Determine the [x, y] coordinate at the center of the cell enclosing the given text.  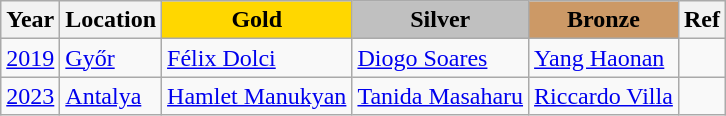
Tanida Masaharu [440, 96]
Diogo Soares [440, 58]
2019 [30, 58]
Yang Haonan [604, 58]
2023 [30, 96]
Riccardo Villa [604, 96]
Bronze [604, 20]
Ref [702, 20]
Félix Dolci [257, 58]
Hamlet Manukyan [257, 96]
Silver [440, 20]
Antalya [111, 96]
Year [30, 20]
Győr [111, 58]
Location [111, 20]
Gold [257, 20]
